Locate the cell with the specified text and output its (X, Y) center coordinate. 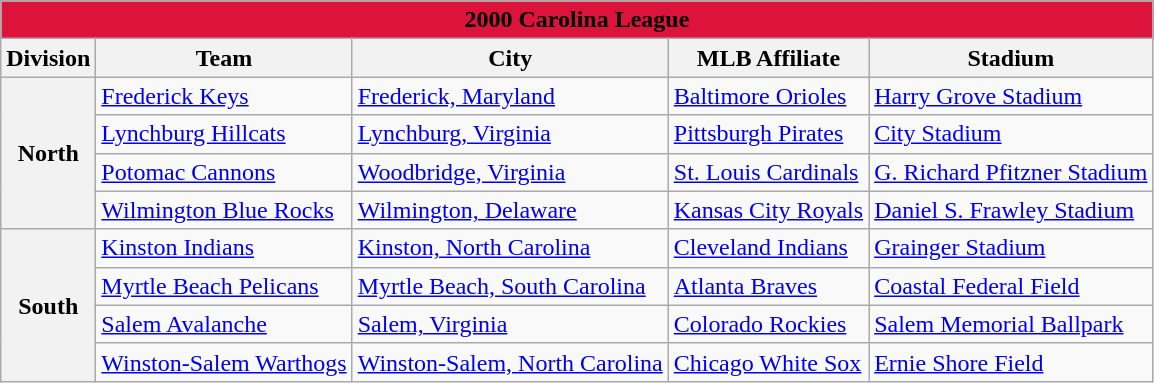
North (48, 153)
Frederick Keys (224, 96)
Winston-Salem, North Carolina (510, 362)
Winston-Salem Warthogs (224, 362)
Stadium (1011, 58)
Lynchburg Hillcats (224, 134)
City (510, 58)
2000 Carolina League (577, 20)
Daniel S. Frawley Stadium (1011, 210)
Wilmington Blue Rocks (224, 210)
St. Louis Cardinals (768, 172)
Woodbridge, Virginia (510, 172)
Frederick, Maryland (510, 96)
Salem, Virginia (510, 324)
Baltimore Orioles (768, 96)
City Stadium (1011, 134)
Salem Memorial Ballpark (1011, 324)
Division (48, 58)
South (48, 305)
Pittsburgh Pirates (768, 134)
Myrtle Beach Pelicans (224, 286)
Lynchburg, Virginia (510, 134)
Grainger Stadium (1011, 248)
Team (224, 58)
Kinston Indians (224, 248)
MLB Affiliate (768, 58)
G. Richard Pfitzner Stadium (1011, 172)
Salem Avalanche (224, 324)
Myrtle Beach, South Carolina (510, 286)
Kinston, North Carolina (510, 248)
Chicago White Sox (768, 362)
Atlanta Braves (768, 286)
Potomac Cannons (224, 172)
Colorado Rockies (768, 324)
Ernie Shore Field (1011, 362)
Kansas City Royals (768, 210)
Harry Grove Stadium (1011, 96)
Cleveland Indians (768, 248)
Wilmington, Delaware (510, 210)
Coastal Federal Field (1011, 286)
